Scan for the cell matching the given text and deliver its [X, Y] coordinate at center. 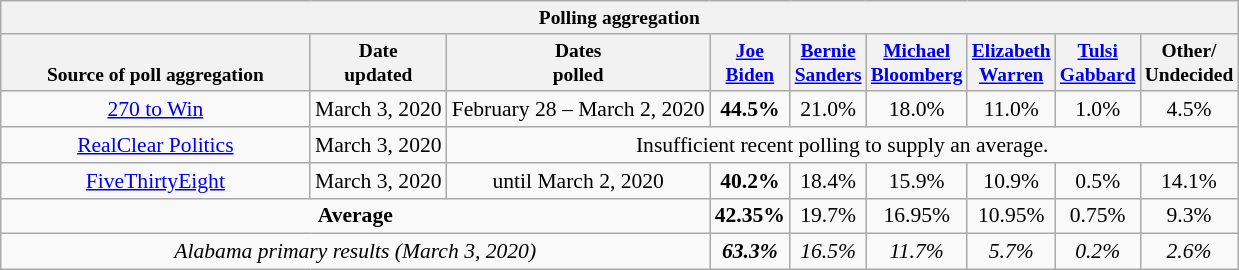
15.9% [916, 181]
0.2% [1098, 252]
19.7% [828, 216]
TulsiGabbard [1098, 62]
2.6% [1189, 252]
Dateupdated [378, 62]
1.0% [1098, 110]
16.95% [916, 216]
9.3% [1189, 216]
Average [356, 216]
Source of poll aggregation [156, 62]
18.0% [916, 110]
5.7% [1011, 252]
11.0% [1011, 110]
4.5% [1189, 110]
Other/Undecided [1189, 62]
Polling aggregation [620, 18]
until March 2, 2020 [578, 181]
21.0% [828, 110]
Alabama primary results (March 3, 2020) [356, 252]
10.9% [1011, 181]
Insufficient recent polling to supply an average. [842, 145]
14.1% [1189, 181]
JoeBiden [750, 62]
0.75% [1098, 216]
42.35% [750, 216]
270 to Win [156, 110]
FiveThirtyEight [156, 181]
ElizabethWarren [1011, 62]
February 28 – March 2, 2020 [578, 110]
BernieSanders [828, 62]
11.7% [916, 252]
MichaelBloomberg [916, 62]
10.95% [1011, 216]
44.5% [750, 110]
RealClear Politics [156, 145]
18.4% [828, 181]
63.3% [750, 252]
40.2% [750, 181]
16.5% [828, 252]
Datespolled [578, 62]
0.5% [1098, 181]
